Identify which cell holds the provided text, then report its (x, y) central coordinate. 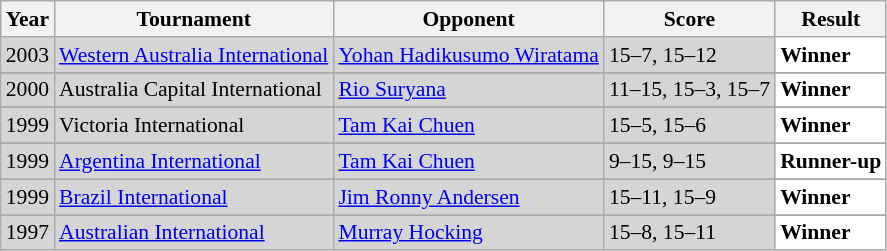
Victoria International (194, 126)
Jim Ronny Andersen (468, 197)
Western Australia International (194, 55)
9–15, 9–15 (690, 162)
Opponent (468, 19)
Tournament (194, 19)
Argentina International (194, 162)
Murray Hocking (468, 233)
2003 (28, 55)
Year (28, 19)
15–5, 15–6 (690, 126)
Australia Capital International (194, 90)
1997 (28, 233)
Yohan Hadikusumo Wiratama (468, 55)
Brazil International (194, 197)
2000 (28, 90)
15–11, 15–9 (690, 197)
15–8, 15–11 (690, 233)
Runner-up (830, 162)
Australian International (194, 233)
Result (830, 19)
11–15, 15–3, 15–7 (690, 90)
15–7, 15–12 (690, 55)
Rio Suryana (468, 90)
Score (690, 19)
